Provide the [X, Y] coordinate of the cell's center where the given text is located.  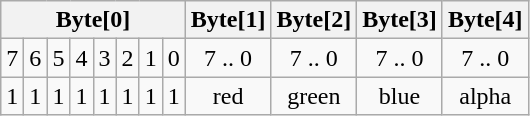
alpha [485, 96]
0 [174, 58]
Byte[4] [485, 20]
2 [128, 58]
5 [58, 58]
blue [400, 96]
7 [12, 58]
Byte[1] [228, 20]
red [228, 96]
Byte[3] [400, 20]
6 [36, 58]
green [314, 96]
3 [104, 58]
Byte[0] [93, 20]
4 [82, 58]
Byte[2] [314, 20]
